Search for the cell housing the specified text and yield its (X, Y) center coordinate. 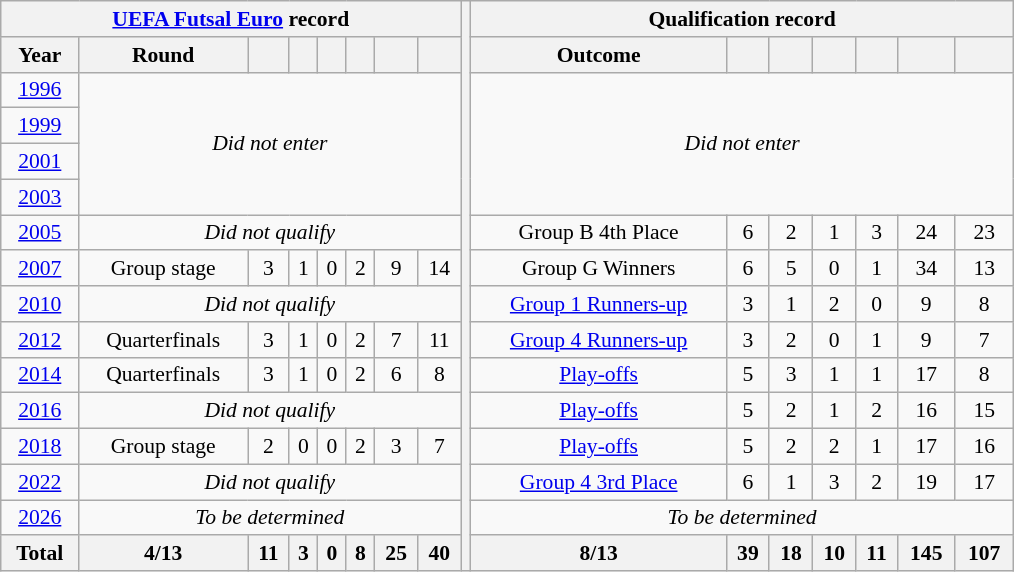
Qualification record (742, 19)
10 (834, 554)
2022 (40, 482)
18 (790, 554)
2001 (40, 162)
25 (396, 554)
40 (440, 554)
2003 (40, 197)
Group B 4th Place (598, 233)
4/13 (164, 554)
Total (40, 554)
23 (984, 233)
UEFA Futsal Euro record (231, 19)
1996 (40, 90)
13 (984, 269)
14 (440, 269)
145 (926, 554)
Year (40, 55)
39 (748, 554)
Outcome (598, 55)
2010 (40, 304)
Group 4 Runners-up (598, 340)
Group 1 Runners-up (598, 304)
2007 (40, 269)
Group G Winners (598, 269)
2026 (40, 518)
19 (926, 482)
15 (984, 411)
2005 (40, 233)
8/13 (598, 554)
Group 4 3rd Place (598, 482)
107 (984, 554)
24 (926, 233)
34 (926, 269)
2018 (40, 447)
2014 (40, 375)
Round (164, 55)
1999 (40, 126)
2016 (40, 411)
2012 (40, 340)
